Locate the cell with the specified text and output its (X, Y) center coordinate. 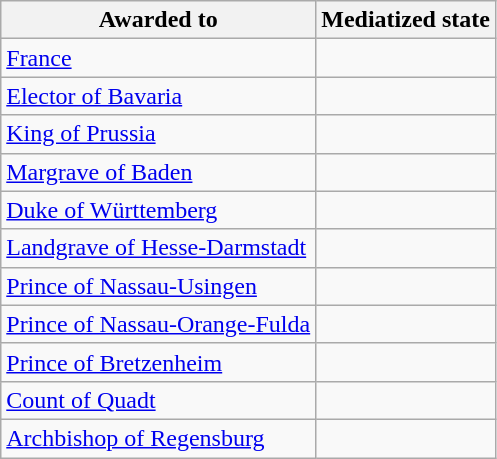
Duke of Württemberg (158, 210)
France (158, 58)
Landgrave of Hesse-Darmstadt (158, 248)
Count of Quadt (158, 400)
Archbishop of Regensburg (158, 438)
Margrave of Baden (158, 172)
Awarded to (158, 20)
Prince of Nassau-Orange-Fulda (158, 324)
King of Prussia (158, 134)
Prince of Bretzenheim (158, 362)
Mediatized state (406, 20)
Prince of Nassau-Usingen (158, 286)
Elector of Bavaria (158, 96)
